Find where the given text appears and provide that cell's center as (x, y) coordinate. 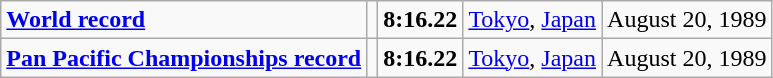
World record (184, 20)
Pan Pacific Championships record (184, 58)
